Find where the given text appears and provide that cell's center as [x, y] coordinate. 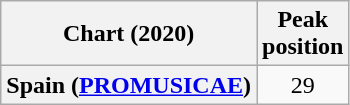
Peakposition [303, 34]
Spain (PROMUSICAE) [129, 85]
Chart (2020) [129, 34]
29 [303, 85]
